Detect which cell encompasses the target text, then output its (x, y) center coordinate. 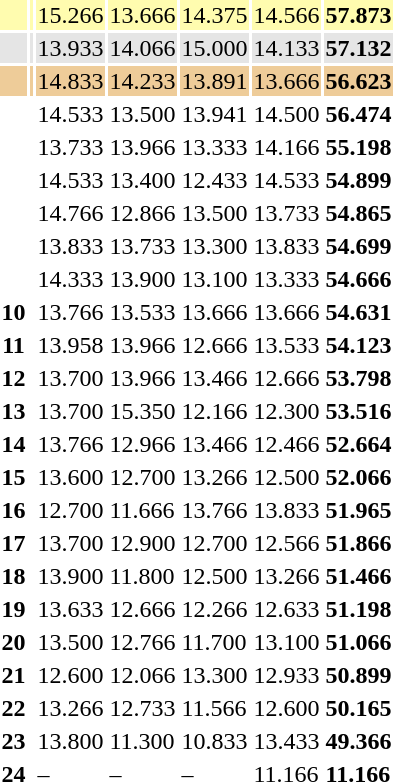
11.800 (142, 576)
10.833 (214, 741)
54.899 (358, 180)
53.516 (358, 411)
13.933 (70, 48)
54.666 (358, 279)
12.966 (142, 444)
14.233 (142, 81)
14 (14, 444)
12.866 (142, 213)
15.000 (214, 48)
12.633 (286, 609)
18 (14, 576)
11.700 (214, 642)
13.800 (70, 741)
14.166 (286, 147)
17 (14, 543)
13 (14, 411)
13.891 (214, 81)
54.699 (358, 246)
13.600 (70, 477)
12.166 (214, 411)
54.865 (358, 213)
53.798 (358, 378)
50.165 (358, 708)
14.066 (142, 48)
23 (14, 741)
14.766 (70, 213)
14.375 (214, 15)
11.666 (142, 510)
12.266 (214, 609)
21 (14, 675)
12.900 (142, 543)
13.433 (286, 741)
51.198 (358, 609)
13.633 (70, 609)
51.866 (358, 543)
14.333 (70, 279)
57.132 (358, 48)
11 (14, 345)
13.941 (214, 114)
11.300 (142, 741)
15 (14, 477)
13.400 (142, 180)
51.066 (358, 642)
12 (14, 378)
12.733 (142, 708)
49.366 (358, 741)
51.965 (358, 510)
15.350 (142, 411)
55.198 (358, 147)
20 (14, 642)
12.066 (142, 675)
52.066 (358, 477)
12.300 (286, 411)
12.766 (142, 642)
12.433 (214, 180)
12.466 (286, 444)
14.833 (70, 81)
12.933 (286, 675)
57.873 (358, 15)
56.474 (358, 114)
15.266 (70, 15)
50.899 (358, 675)
13.958 (70, 345)
51.466 (358, 576)
54.631 (358, 312)
10 (14, 312)
14.133 (286, 48)
14.500 (286, 114)
11.566 (214, 708)
14.566 (286, 15)
22 (14, 708)
19 (14, 609)
52.664 (358, 444)
54.123 (358, 345)
56.623 (358, 81)
12.566 (286, 543)
16 (14, 510)
